Search for the cell housing the specified text and yield its [x, y] center coordinate. 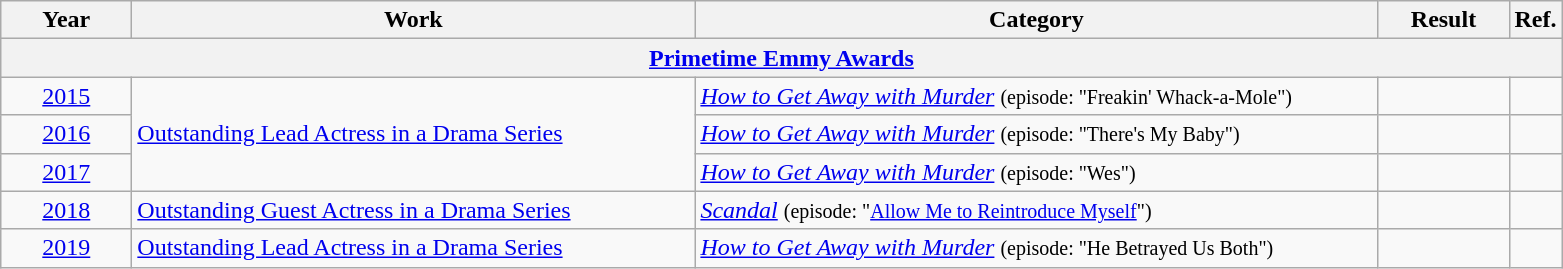
Primetime Emmy Awards [782, 58]
How to Get Away with Murder (episode: "Wes") [1036, 172]
2016 [66, 134]
2017 [66, 172]
2019 [66, 248]
2015 [66, 96]
Year [66, 20]
Work [414, 20]
Category [1036, 20]
How to Get Away with Murder (episode: "Freakin' Whack-a-Mole") [1036, 96]
How to Get Away with Murder (episode: "There's My Baby") [1036, 134]
Ref. [1536, 20]
Outstanding Guest Actress in a Drama Series [414, 210]
2018 [66, 210]
Result [1444, 20]
How to Get Away with Murder (episode: "He Betrayed Us Both") [1036, 248]
Scandal (episode: "Allow Me to Reintroduce Myself") [1036, 210]
